Output the (X, Y) coordinate of the center of the cell containing the given text.  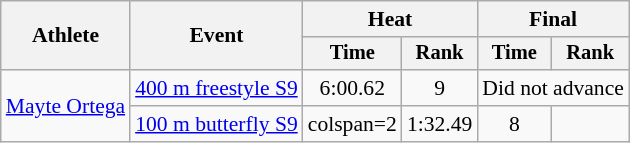
Heat (390, 19)
9 (440, 88)
400 m freestyle S9 (216, 88)
Final (553, 19)
8 (514, 124)
Did not advance (553, 88)
1:32.49 (440, 124)
100 m butterfly S9 (216, 124)
Athlete (66, 36)
Mayte Ortega (66, 106)
6:00.62 (352, 88)
colspan=2 (352, 124)
Event (216, 36)
